Determine the [x, y] coordinate at the center of the cell enclosing the given text.  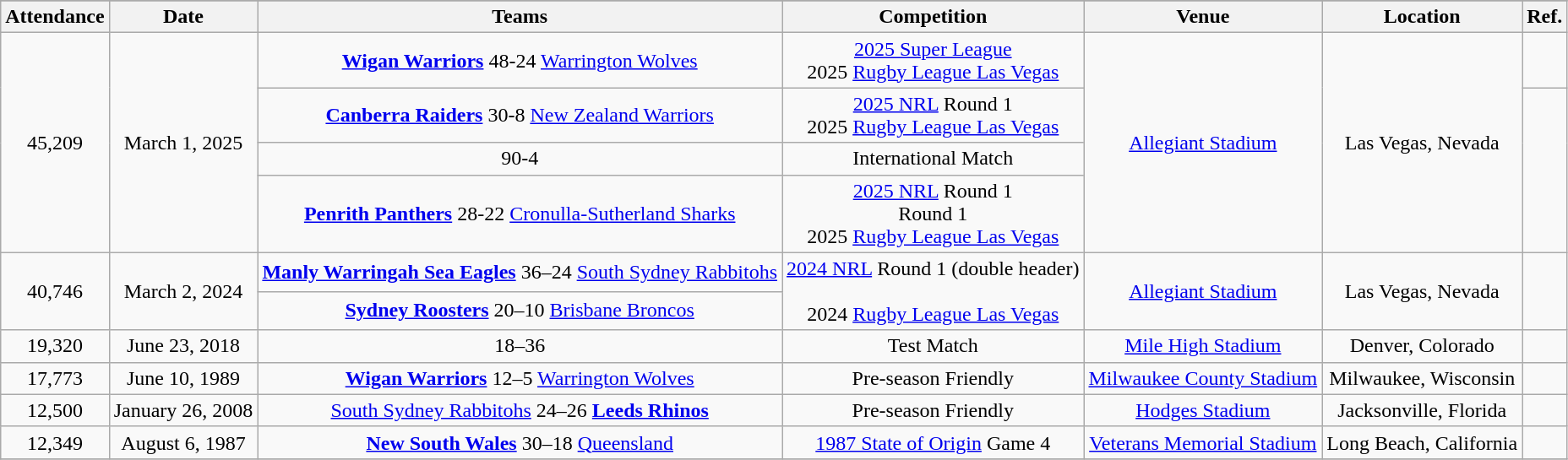
2025 Super League2025 Rugby League Las Vegas [933, 61]
Milwaukee, Wisconsin [1423, 378]
2025 NRL Round 1Round 12025 Rugby League Las Vegas [933, 214]
Milwaukee County Stadium [1203, 378]
Attendance [55, 17]
Teams [520, 17]
Canberra Raiders 30-8 New Zealand Warriors [520, 115]
June 23, 2018 [183, 346]
Hodges Stadium [1203, 410]
Veterans Memorial Stadium [1203, 442]
Denver, Colorado [1423, 346]
Sydney Roosters 20–10 Brisbane Broncos [520, 311]
Jacksonville, Florida [1423, 410]
17,773 [55, 378]
Mile High Stadium [1203, 346]
International Match [933, 159]
Wigan Warriors 12–5 Warrington Wolves [520, 378]
Location [1423, 17]
Long Beach, California [1423, 442]
March 1, 2025 [183, 143]
12,500 [55, 410]
January 26, 2008 [183, 410]
Test Match [933, 346]
Penrith Panthers 28-22 Cronulla-Sutherland Sharks [520, 214]
2024 NRL Round 1 (double header)2024 Rugby League Las Vegas [933, 291]
18–36 [520, 346]
March 2, 2024 [183, 291]
90-4 [520, 159]
South Sydney Rabbitohs 24–26 Leeds Rhinos [520, 410]
45,209 [55, 143]
2025 NRL Round 12025 Rugby League Las Vegas [933, 115]
19,320 [55, 346]
August 6, 1987 [183, 442]
Date [183, 17]
Ref. [1544, 17]
Manly Warringah Sea Eagles 36–24 South Sydney Rabbitohs [520, 272]
Venue [1203, 17]
12,349 [55, 442]
1987 State of Origin Game 4 [933, 442]
June 10, 1989 [183, 378]
New South Wales 30–18 Queensland [520, 442]
40,746 [55, 291]
Wigan Warriors 48-24 Warrington Wolves [520, 61]
Competition [933, 17]
